For the text-containing cell, return its midpoint in [x, y] coordinate format. 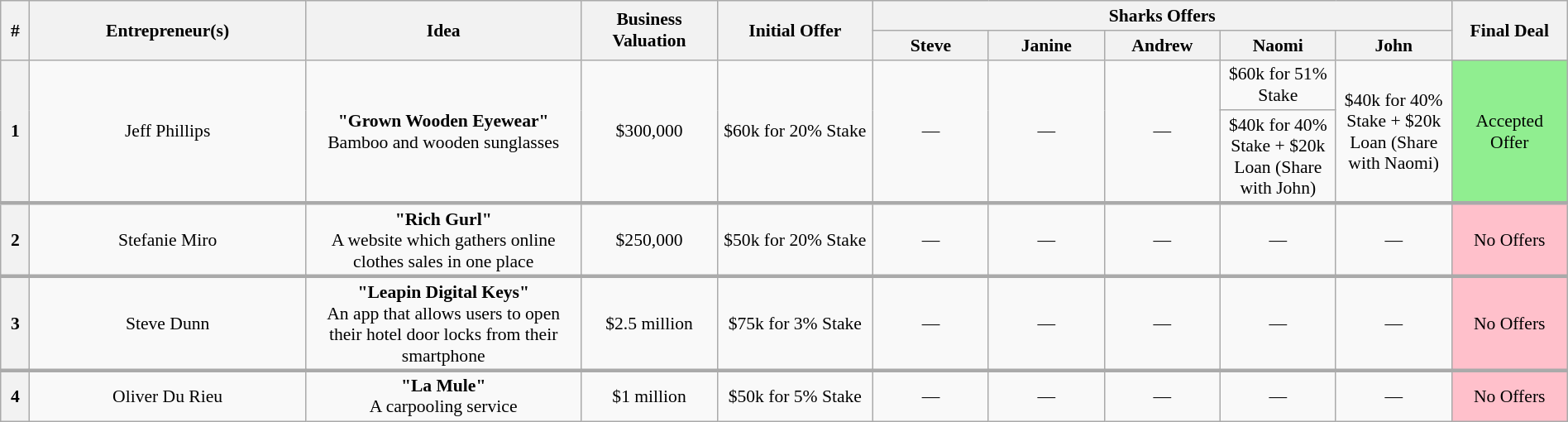
Andrew [1162, 46]
Entrepreneur(s) [168, 30]
$75k for 3% Stake [795, 324]
$250,000 [649, 240]
4 [15, 396]
1 [15, 131]
"La Mule" A carpooling service [443, 396]
Janine [1046, 46]
$40k for 40% Stake + $20k Loan (Share with Naomi) [1394, 131]
Jeff Phillips [168, 131]
$60k for 20% Stake [795, 131]
"Leapin Digital Keys" An app that allows users to open their hotel door locks from their smartphone [443, 324]
$300,000 [649, 131]
Steve Dunn [168, 324]
Oliver Du Rieu [168, 396]
2 [15, 240]
$1 million [649, 396]
"Grown Wooden Eyewear" Bamboo and wooden sunglasses [443, 131]
Final Deal [1509, 30]
Initial Offer [795, 30]
3 [15, 324]
"Rich Gurl" A website which gathers online clothes sales in one place [443, 240]
Accepted Offer [1509, 131]
John [1394, 46]
$40k for 40% Stake + $20k Loan (Share with John) [1278, 157]
Stefanie Miro [168, 240]
Naomi [1278, 46]
# [15, 30]
$2.5 million [649, 324]
Steve [930, 46]
Business Valuation [649, 30]
Idea [443, 30]
$60k for 51% Stake [1278, 84]
Sharks Offers [1162, 16]
$50k for 20% Stake [795, 240]
$50k for 5% Stake [795, 396]
